Locate the cell with the specified text and output its (X, Y) center coordinate. 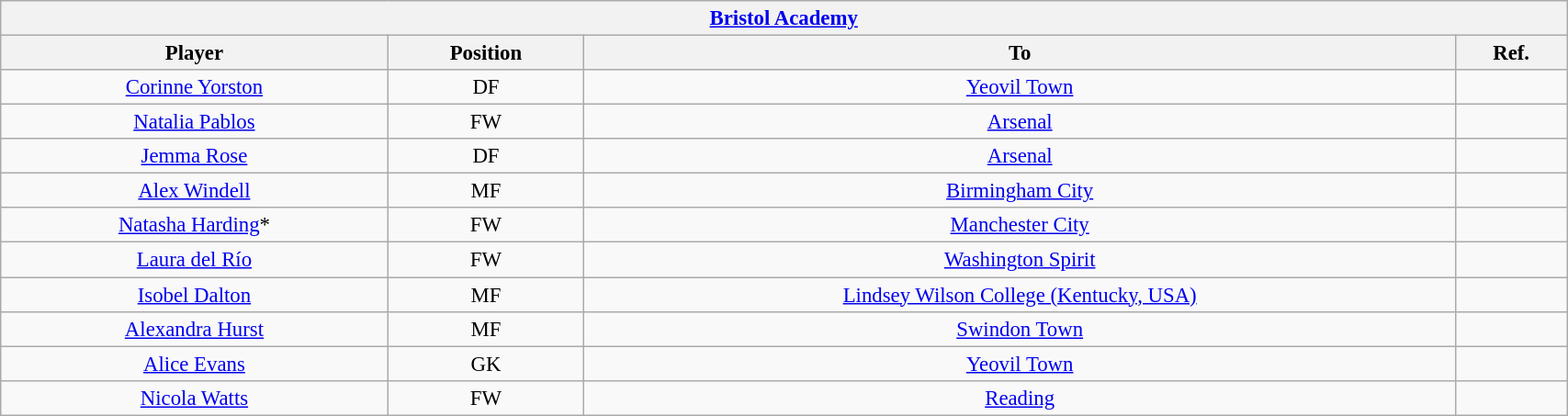
Nicola Watts (195, 398)
Natasha Harding* (195, 225)
Alex Windell (195, 191)
Lindsey Wilson College (Kentucky, USA) (1020, 295)
Jemma Rose (195, 156)
To (1020, 53)
Swindon Town (1020, 329)
Natalia Pablos (195, 122)
Alice Evans (195, 364)
Alexandra Hurst (195, 329)
Birmingham City (1020, 191)
Position (486, 53)
Ref. (1512, 53)
Reading (1020, 398)
Laura del Río (195, 260)
Bristol Academy (784, 18)
GK (486, 364)
Manchester City (1020, 225)
Player (195, 53)
Isobel Dalton (195, 295)
Washington Spirit (1020, 260)
Corinne Yorston (195, 87)
